Extract the (x, y) coordinate from the center of the cell holding the provided text.  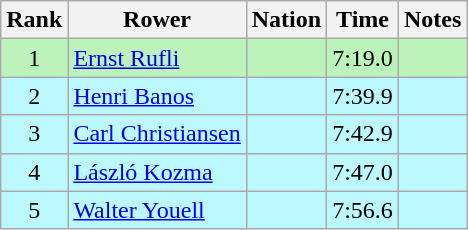
2 (34, 96)
Nation (286, 20)
3 (34, 134)
Rank (34, 20)
Henri Banos (157, 96)
Ernst Rufli (157, 58)
7:47.0 (363, 172)
7:19.0 (363, 58)
Rower (157, 20)
Carl Christiansen (157, 134)
Notes (432, 20)
Time (363, 20)
7:39.9 (363, 96)
Walter Youell (157, 210)
1 (34, 58)
4 (34, 172)
László Kozma (157, 172)
5 (34, 210)
7:56.6 (363, 210)
7:42.9 (363, 134)
